Locate the cell with the specified text and output its [x, y] center coordinate. 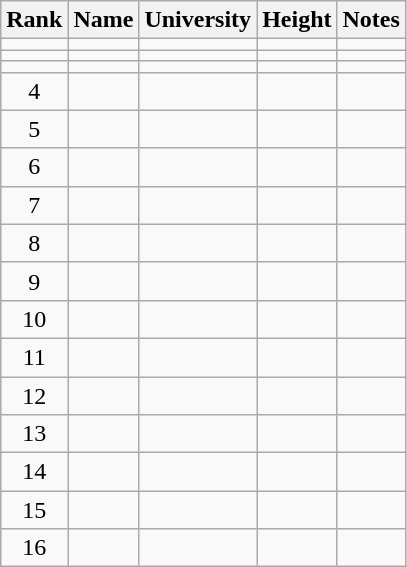
7 [34, 205]
14 [34, 472]
Rank [34, 20]
Height [297, 20]
10 [34, 319]
9 [34, 281]
4 [34, 91]
13 [34, 434]
Name [104, 20]
16 [34, 548]
11 [34, 357]
15 [34, 510]
5 [34, 129]
University [198, 20]
12 [34, 395]
8 [34, 243]
Notes [371, 20]
6 [34, 167]
